Locate the cell with the specified text and output its [X, Y] center coordinate. 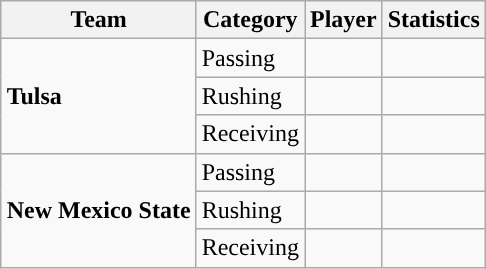
Statistics [434, 20]
Team [98, 20]
Player [343, 20]
Category [250, 20]
New Mexico State [98, 210]
Tulsa [98, 96]
